Pinpoint the cell where the given text exists, returning its (X, Y) midpoint coordinate. 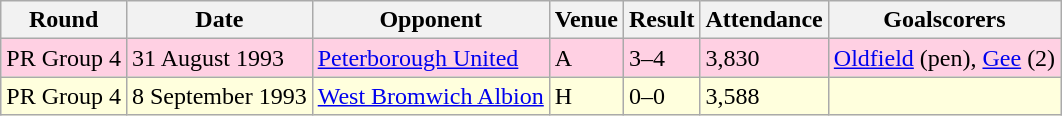
3,830 (764, 58)
3,588 (764, 96)
31 August 1993 (219, 58)
Peterborough United (430, 58)
Oldfield (pen), Gee (2) (944, 58)
Opponent (430, 20)
Goalscorers (944, 20)
H (586, 96)
Round (64, 20)
Venue (586, 20)
Attendance (764, 20)
Date (219, 20)
Result (662, 20)
8 September 1993 (219, 96)
A (586, 58)
West Bromwich Albion (430, 96)
3–4 (662, 58)
0–0 (662, 96)
